Identify which cell holds the provided text, then report its [X, Y] central coordinate. 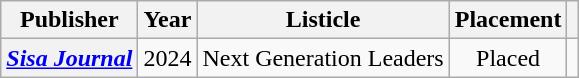
Next Generation Leaders [323, 58]
Publisher [70, 20]
Listicle [323, 20]
2024 [168, 58]
Placement [508, 20]
Placed [508, 58]
Sisa Journal [70, 58]
Year [168, 20]
